Return the (X, Y) coordinate for the center point of the cell that contains the specified text.  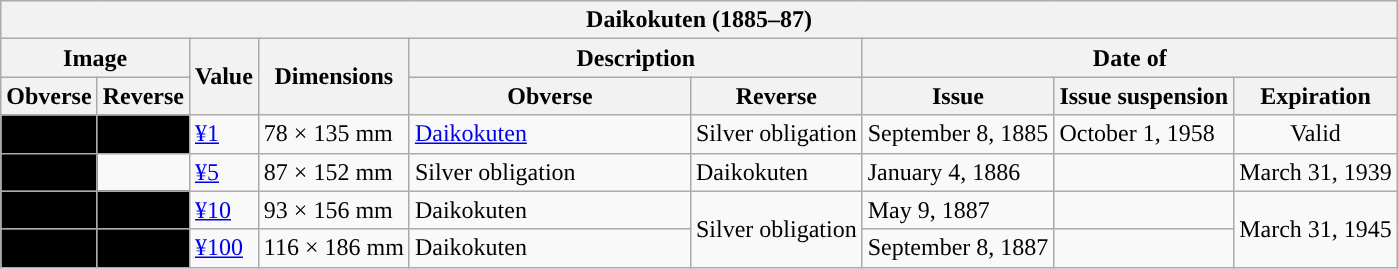
Date of (1130, 58)
Value (224, 77)
Daikokuten (1885–87) (700, 20)
March 31, 1945 (1316, 229)
Description (636, 58)
May 9, 1887 (958, 210)
October 1, 1958 (1144, 134)
September 8, 1885 (958, 134)
78 × 135 mm (334, 134)
Dimensions (334, 77)
87 × 152 mm (334, 172)
¥100 (224, 248)
¥1 (224, 134)
Valid (1316, 134)
January 4, 1886 (958, 172)
Issue (958, 96)
¥5 (224, 172)
March 31, 1939 (1316, 172)
Expiration (1316, 96)
116 × 186 mm (334, 248)
Issue suspension (1144, 96)
Image (96, 58)
¥10 (224, 210)
September 8, 1887 (958, 248)
93 × 156 mm (334, 210)
